Capture the cell that displays the provided text and extract its [x, y] central coordinate. 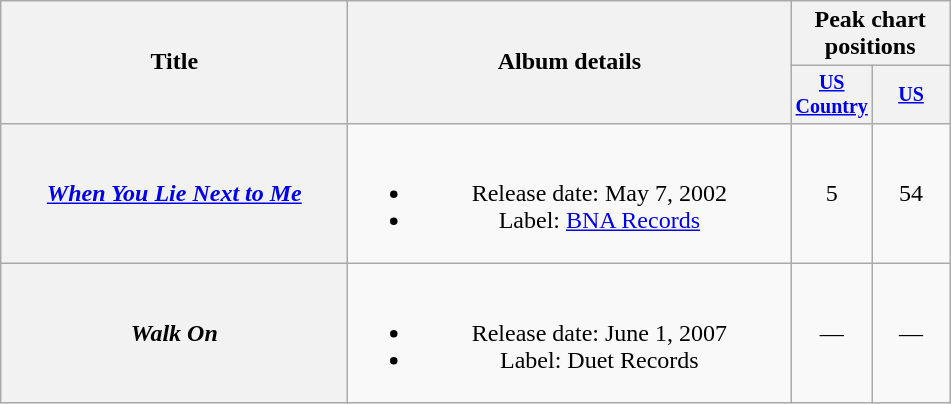
Walk On [174, 333]
5 [832, 193]
Title [174, 62]
US Country [832, 94]
Release date: May 7, 2002Label: BNA Records [570, 193]
Album details [570, 62]
When You Lie Next to Me [174, 193]
US [912, 94]
Peak chartpositions [870, 34]
54 [912, 193]
Release date: June 1, 2007Label: Duet Records [570, 333]
